Return the [x, y] coordinate for the center point of the cell that contains the specified text.  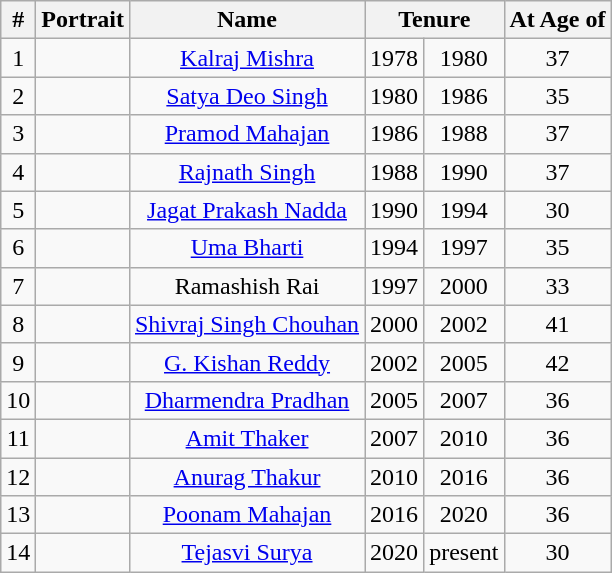
G. Kishan Reddy [246, 362]
Anurag Thakur [246, 477]
Tejasvi Surya [246, 553]
Shivraj Singh Chouhan [246, 324]
8 [18, 324]
Ramashish Rai [246, 286]
Uma Bharti [246, 248]
present [464, 553]
3 [18, 134]
10 [18, 400]
41 [558, 324]
# [18, 20]
Name [246, 20]
5 [18, 210]
42 [558, 362]
Jagat Prakash Nadda [246, 210]
1978 [394, 58]
11 [18, 438]
33 [558, 286]
At Age of [558, 20]
13 [18, 515]
Rajnath Singh [246, 172]
Satya Deo Singh [246, 96]
Tenure [434, 20]
Portrait [83, 20]
12 [18, 477]
Dharmendra Pradhan [246, 400]
2 [18, 96]
Amit Thaker [246, 438]
14 [18, 553]
9 [18, 362]
Pramod Mahajan [246, 134]
6 [18, 248]
4 [18, 172]
1 [18, 58]
Poonam Mahajan [246, 515]
7 [18, 286]
Kalraj Mishra [246, 58]
